Find where the given text appears and provide that cell's center as (x, y) coordinate. 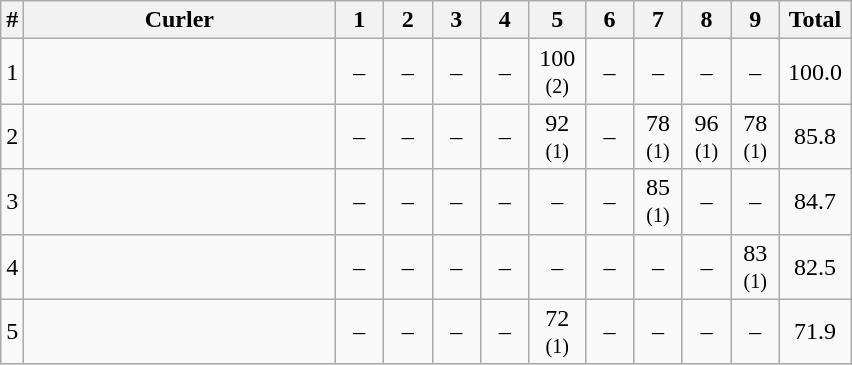
100.0 (814, 72)
100 (2) (557, 72)
8 (706, 20)
85.8 (814, 136)
84.7 (814, 202)
71.9 (814, 332)
92 (1) (557, 136)
9 (756, 20)
96 (1) (706, 136)
# (12, 20)
Curler (180, 20)
85 (1) (658, 202)
Total (814, 20)
6 (610, 20)
72 (1) (557, 332)
83 (1) (756, 266)
82.5 (814, 266)
7 (658, 20)
